Identify which cell holds the provided text, then report its (X, Y) central coordinate. 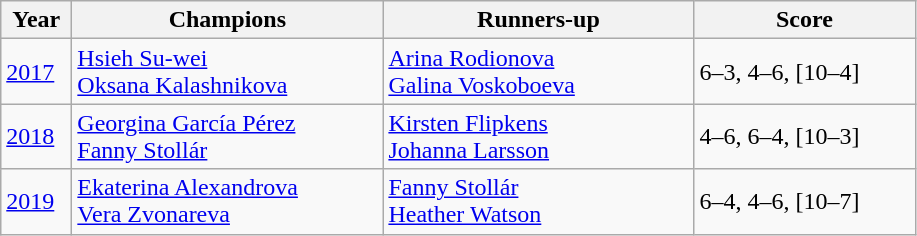
Fanny Stollár Heather Watson (538, 202)
Georgina García Pérez Fanny Stollár (228, 136)
Ekaterina Alexandrova Vera Zvonareva (228, 202)
2018 (36, 136)
4–6, 6–4, [10–3] (804, 136)
Year (36, 20)
6–3, 4–6, [10–4] (804, 72)
Champions (228, 20)
2017 (36, 72)
Arina Rodionova Galina Voskoboeva (538, 72)
Runners-up (538, 20)
6–4, 4–6, [10–7] (804, 202)
Score (804, 20)
2019 (36, 202)
Kirsten Flipkens Johanna Larsson (538, 136)
Hsieh Su-wei Oksana Kalashnikova (228, 72)
